Return (x, y) of the center of cell containing provided text 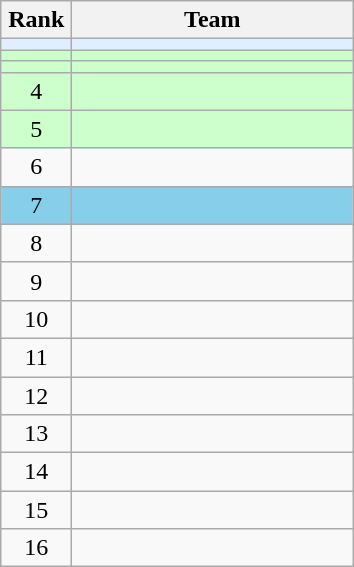
11 (36, 357)
Team (212, 20)
12 (36, 395)
7 (36, 205)
5 (36, 129)
4 (36, 91)
13 (36, 434)
15 (36, 510)
10 (36, 319)
16 (36, 548)
6 (36, 167)
Rank (36, 20)
8 (36, 243)
14 (36, 472)
9 (36, 281)
